From the cell containing the given text, extract its center point as [X, Y] coordinate. 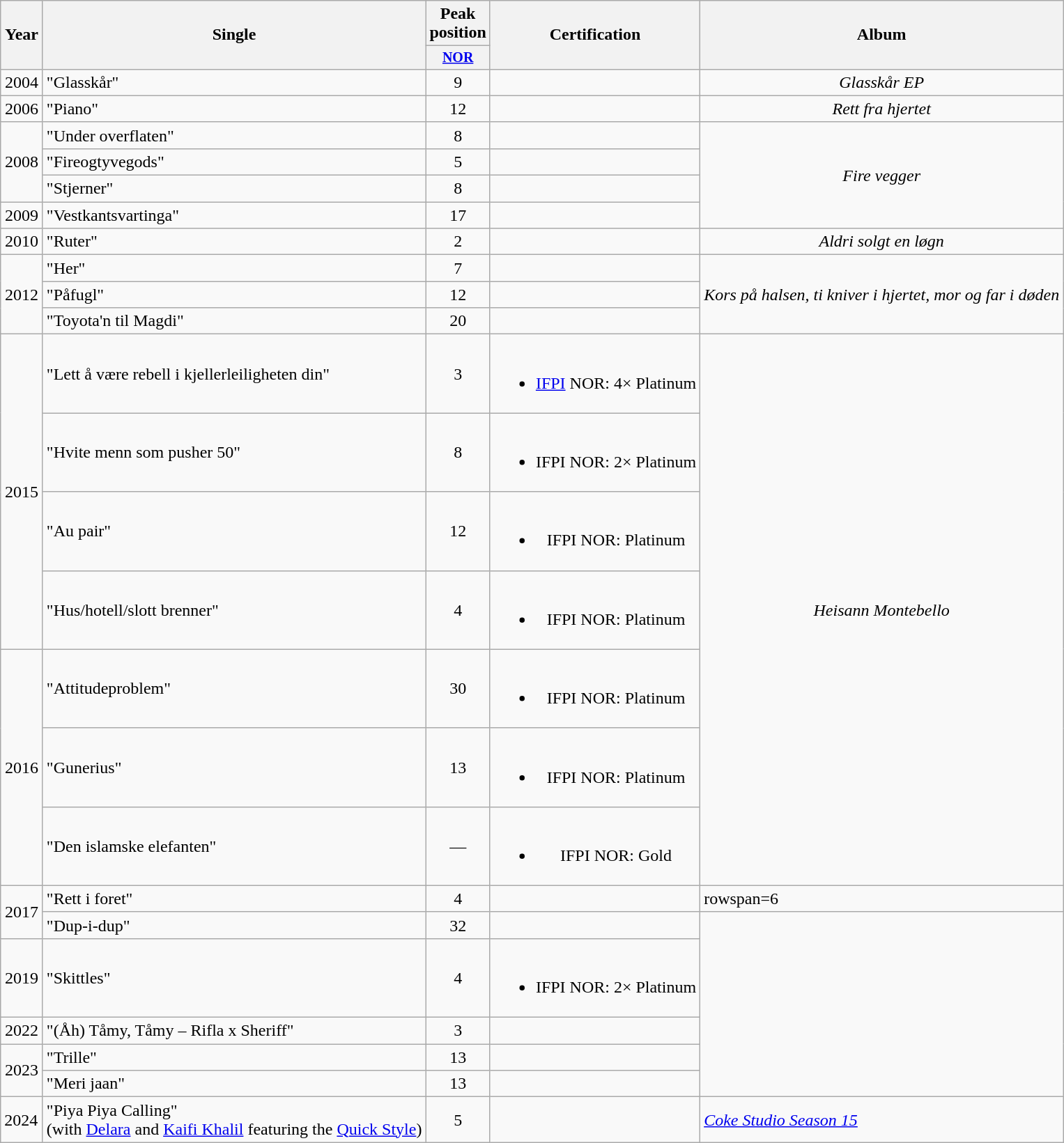
2023 [22, 1071]
"Trille" [234, 1057]
Kors på halsen, ti kniver i hjertet, mor og far i døden [882, 295]
2017 [22, 912]
— [458, 846]
20 [458, 321]
IFPI NOR: Gold [595, 846]
2015 [22, 492]
30 [458, 688]
9 [458, 82]
"Skittles" [234, 978]
2016 [22, 768]
2024 [22, 1120]
"Piya Piya Calling"(with Delara and Kaifi Khalil featuring the Quick Style) [234, 1120]
2009 [22, 215]
"Påfugl" [234, 295]
Aldri solgt en løgn [882, 242]
"Fireogtyvegods" [234, 162]
17 [458, 215]
"Meri jaan" [234, 1084]
7 [458, 268]
"Attitudeproblem" [234, 688]
"Glasskår" [234, 82]
Heisann Montebello [882, 610]
2006 [22, 109]
2022 [22, 1031]
Single [234, 35]
Certification [595, 35]
"Rett i foret" [234, 899]
"Den islamske elefanten" [234, 846]
IFPI NOR: 4× Platinum [595, 373]
Rett fra hjertet [882, 109]
NOR [458, 57]
2004 [22, 82]
"Her" [234, 268]
Year [22, 35]
"Gunerius" [234, 768]
"Toyota'n til Magdi" [234, 321]
"Ruter" [234, 242]
"Dup-i-dup" [234, 925]
Peak position [458, 24]
2019 [22, 978]
Fire vegger [882, 175]
"Piano" [234, 109]
"(Åh) Tåmy, Tåmy – Rifla x Sheriff" [234, 1031]
Album [882, 35]
"Stjerner" [234, 189]
"Under overflaten" [234, 135]
rowspan=6 [882, 899]
32 [458, 925]
2012 [22, 295]
"Au pair" [234, 531]
"Hus/hotell/slott brenner" [234, 610]
2008 [22, 162]
Glasskår EP [882, 82]
2 [458, 242]
"Vestkantsvartinga" [234, 215]
"Lett å være rebell i kjellerleiligheten din" [234, 373]
2010 [22, 242]
"Hvite menn som pusher 50" [234, 453]
Coke Studio Season 15 [882, 1120]
